Identify which cell holds the provided text, then report its [X, Y] central coordinate. 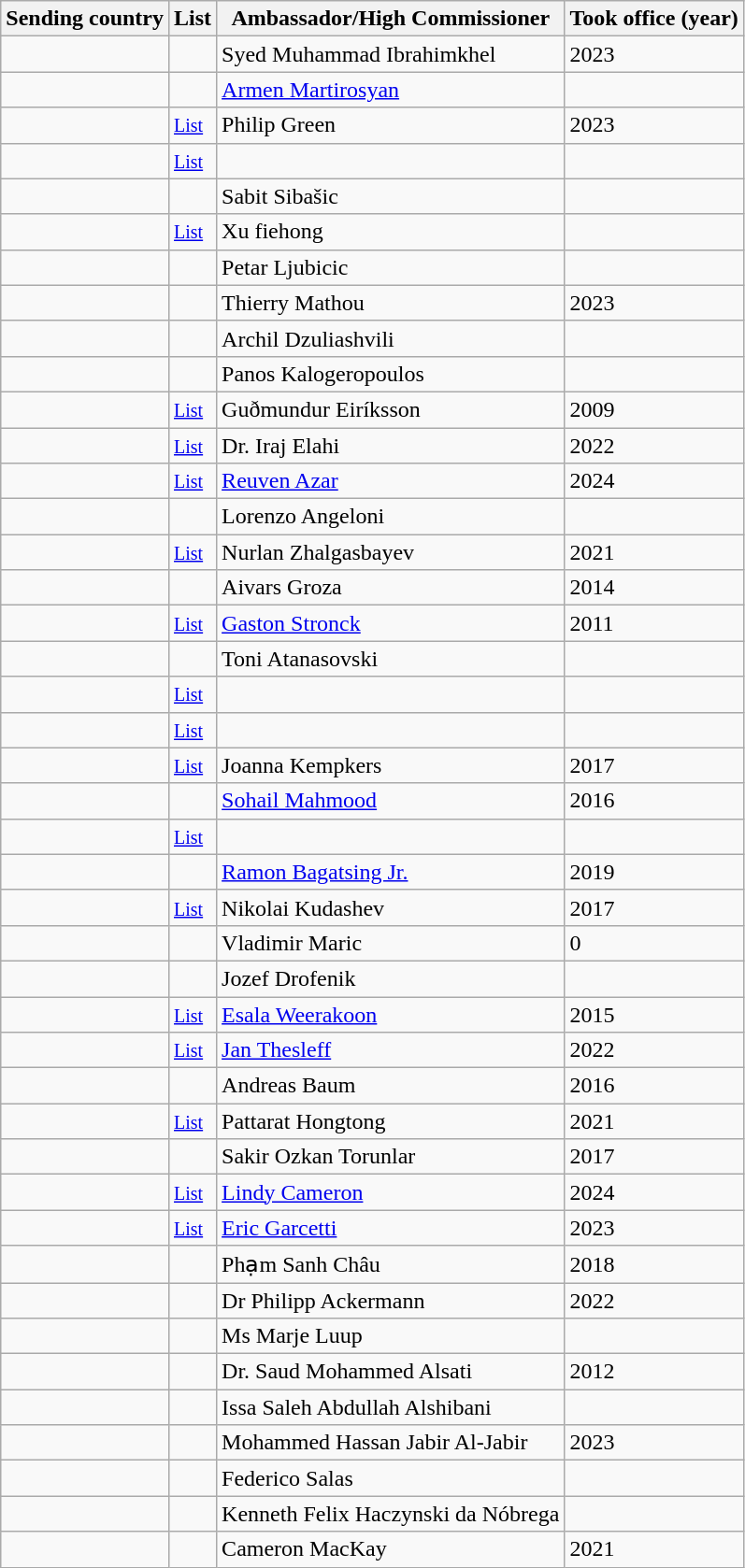
Andreas Baum [391, 1086]
Issa Saleh Abdullah Alshibani [391, 1407]
Took office (year) [654, 19]
Federico Salas [391, 1478]
Eric Garcetti [391, 1228]
Cameron MacKay [391, 1549]
Dr. Saud Mohammed Alsati [391, 1372]
Gaston Stronck [391, 623]
2018 [654, 1264]
Reuven Azar [391, 481]
Petar Ljubicic [391, 267]
Sending country [85, 19]
2019 [654, 872]
Nurlan Zhalgasbayev [391, 552]
Syed Muhammad Ibrahimkhel [391, 54]
Ambassador/High Commissioner [391, 19]
Joanna Kempkers [391, 765]
Dr. Iraj Elahi [391, 446]
0 [654, 943]
Lindy Cameron [391, 1192]
Toni Atanasovski [391, 659]
Xu fiehong [391, 232]
Jozef Drofenik [391, 978]
Vladimir Maric [391, 943]
Lorenzo Angeloni [391, 517]
Pattarat Hongtong [391, 1121]
Philip Green [391, 125]
Ms Marje Luup [391, 1336]
Phạm Sanh Châu [391, 1264]
Esala Weerakoon [391, 1014]
Mohammed Hassan Jabir Al-Jabir [391, 1443]
Jan Thesleff [391, 1050]
2015 [654, 1014]
Panos Kalogeropoulos [391, 374]
2009 [654, 409]
Archil Dzuliashvili [391, 338]
Aivars Groza [391, 588]
Sabit Sibašic [391, 196]
Kenneth Felix Haczynski da Nóbrega [391, 1514]
Sohail Mahmood [391, 801]
2014 [654, 588]
Thierry Mathou [391, 303]
2012 [654, 1372]
Ramon Bagatsing Jr. [391, 872]
Dr Philipp Ackermann [391, 1300]
Nikolai Kudashev [391, 907]
Guðmundur Eiríksson [391, 409]
Sakir Ozkan Torunlar [391, 1157]
Armen Martirosyan [391, 90]
2011 [654, 623]
